Identify which cell holds the provided text, then report its (x, y) central coordinate. 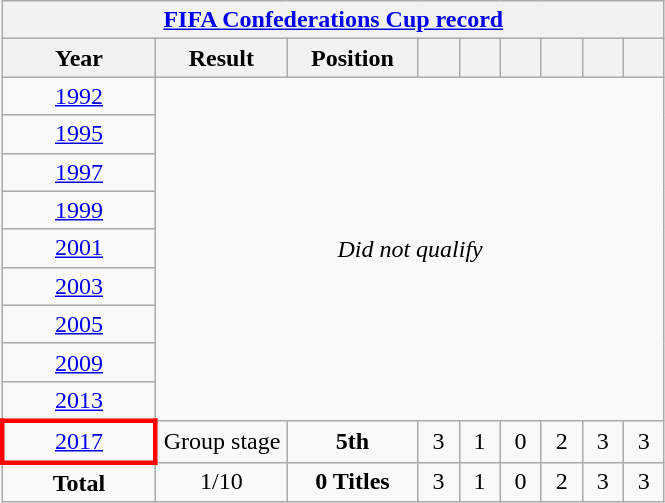
Year (79, 58)
Total (79, 482)
2005 (79, 324)
2001 (79, 248)
Position (352, 58)
2009 (79, 362)
Result (222, 58)
1999 (79, 210)
FIFA Confederations Cup record (333, 20)
2017 (79, 442)
2003 (79, 286)
1/10 (222, 482)
1995 (79, 134)
0 Titles (352, 482)
Group stage (222, 442)
1992 (79, 96)
1997 (79, 172)
5th (352, 442)
Did not qualify (410, 249)
2013 (79, 401)
